Capture the cell that displays the provided text and extract its (x, y) central coordinate. 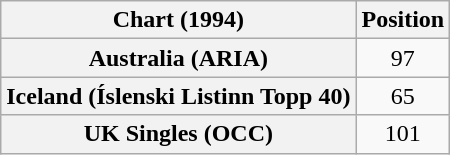
UK Singles (OCC) (178, 134)
Position (403, 20)
Iceland (Íslenski Listinn Topp 40) (178, 96)
101 (403, 134)
Chart (1994) (178, 20)
65 (403, 96)
97 (403, 58)
Australia (ARIA) (178, 58)
